From the cell containing the given text, extract its center point as [X, Y] coordinate. 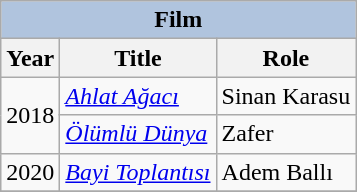
Sinan Karasu [286, 96]
2020 [30, 172]
Title [138, 58]
Zafer [286, 134]
Adem Ballı [286, 172]
Ahlat Ağacı [138, 96]
Bayi Toplantısı [138, 172]
2018 [30, 115]
Role [286, 58]
Year [30, 58]
Film [178, 20]
Ölümlü Dünya [138, 134]
